Find where the given text appears and provide that cell's center as (x, y) coordinate. 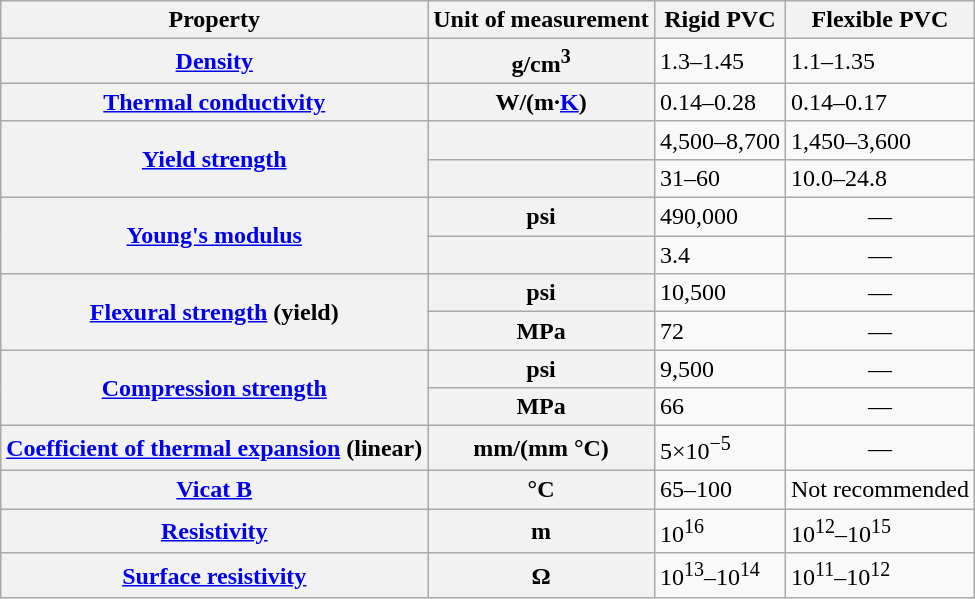
Yield strength (214, 159)
mm/(mm °C) (542, 448)
3.4 (720, 255)
Not recommended (880, 489)
9,500 (720, 369)
0.14–0.17 (880, 102)
Thermal conductivity (214, 102)
65–100 (720, 489)
W/(m·K) (542, 102)
m (542, 532)
1011–1012 (880, 576)
0.14–0.28 (720, 102)
Coefficient of thermal expansion (linear) (214, 448)
Flexible PVC (880, 20)
4,500–8,700 (720, 140)
1012–1015 (880, 532)
g/cm3 (542, 62)
72 (720, 331)
490,000 (720, 217)
1,450–3,600 (880, 140)
Unit of measurement (542, 20)
Surface resistivity (214, 576)
1013–1014 (720, 576)
Compression strength (214, 388)
Ω (542, 576)
31–60 (720, 178)
1.3–1.45 (720, 62)
66 (720, 407)
Vicat B (214, 489)
5×10−5 (720, 448)
Property (214, 20)
Flexural strength (yield) (214, 312)
°C (542, 489)
Density (214, 62)
1.1–1.35 (880, 62)
Rigid PVC (720, 20)
Resistivity (214, 532)
Young's modulus (214, 236)
10,500 (720, 293)
10.0–24.8 (880, 178)
1016 (720, 532)
